Extract the (x, y) coordinate from the center of the cell holding the provided text.  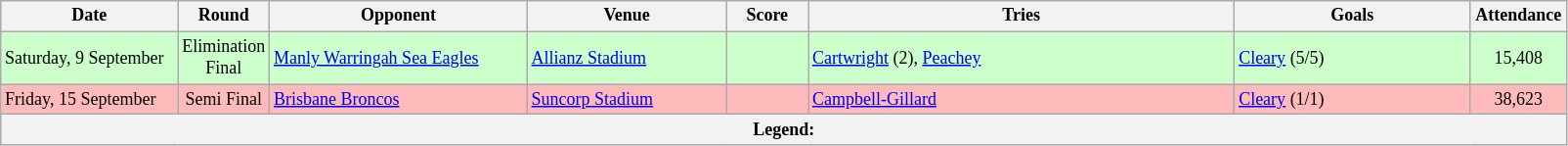
Saturday, 9 September (90, 58)
Suncorp Stadium (627, 100)
Round (224, 16)
Elimination Final (224, 58)
Score (767, 16)
Allianz Stadium (627, 58)
Goals (1353, 16)
Campbell-Gillard (1022, 100)
Cleary (5/5) (1353, 58)
Semi Final (224, 100)
Brisbane Broncos (399, 100)
Cartwright (2), Peachey (1022, 58)
Date (90, 16)
38,623 (1519, 100)
Tries (1022, 16)
15,408 (1519, 58)
Attendance (1519, 16)
Legend: (784, 129)
Cleary (1/1) (1353, 100)
Manly Warringah Sea Eagles (399, 58)
Opponent (399, 16)
Friday, 15 September (90, 100)
Venue (627, 16)
